Find where the given text appears and provide that cell's center as (X, Y) coordinate. 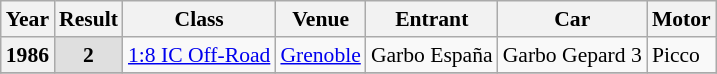
Year (28, 19)
Entrant (432, 19)
Picco (682, 55)
Grenoble (320, 55)
Venue (320, 19)
2 (88, 55)
Garbo Gepard 3 (572, 55)
Result (88, 19)
1986 (28, 55)
Garbo España (432, 55)
1:8 IC Off-Road (199, 55)
Motor (682, 19)
Class (199, 19)
Car (572, 19)
